From the cell containing the given text, extract its center point as [X, Y] coordinate. 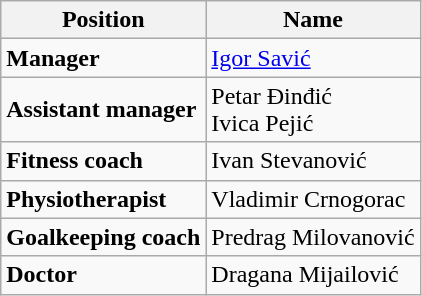
Petar Đinđić Ivica Pejić [313, 110]
Physiotherapist [104, 199]
Position [104, 20]
Assistant manager [104, 110]
Ivan Stevanović [313, 161]
Predrag Milovanović [313, 237]
Dragana Mijailović [313, 275]
Name [313, 20]
Goalkeeping coach [104, 237]
Vladimir Crnogorac [313, 199]
Manager [104, 58]
Doctor [104, 275]
Fitness coach [104, 161]
Igor Savić [313, 58]
